Output the [X, Y] coordinate of the center of the cell containing the given text.  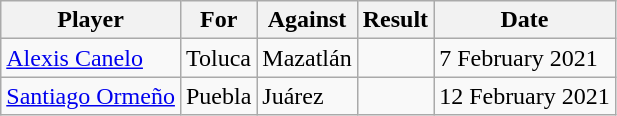
Date [525, 20]
For [218, 20]
Result [395, 20]
7 February 2021 [525, 58]
Puebla [218, 96]
Santiago Ormeño [91, 96]
Alexis Canelo [91, 58]
Against [307, 20]
Player [91, 20]
Mazatlán [307, 58]
Toluca [218, 58]
Juárez [307, 96]
12 February 2021 [525, 96]
